For the text-containing cell, return its midpoint in (x, y) coordinate format. 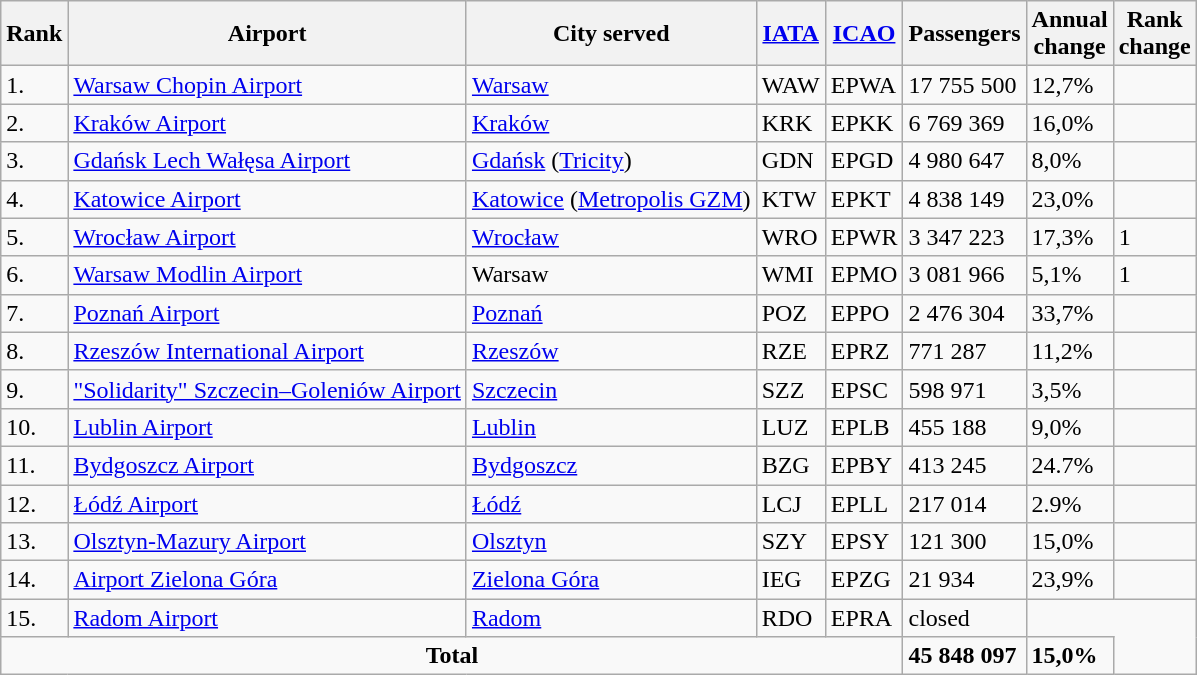
5,1% (1070, 275)
Passengers (964, 34)
3. (34, 161)
Olsztyn-Mazury Airport (268, 542)
Warsaw Modlin Airport (268, 275)
LCJ (790, 503)
EPGD (864, 161)
EPWA (864, 85)
Total (452, 656)
Katowice Airport (268, 199)
EPRZ (864, 351)
IATA (790, 34)
33,7% (1070, 313)
5. (34, 237)
17 755 500 (964, 85)
11. (34, 465)
Rank (34, 34)
23,9% (1070, 580)
Airport (268, 34)
6. (34, 275)
Rzeszów (611, 351)
21 934 (964, 580)
15. (34, 618)
Rankchange (1154, 34)
EPKT (864, 199)
3,5% (1070, 389)
Annualchange (1070, 34)
Łódź (611, 503)
4. (34, 199)
Kraków Airport (268, 123)
4 838 149 (964, 199)
2. (34, 123)
EPRA (864, 618)
SZY (790, 542)
RDO (790, 618)
413 245 (964, 465)
1. (34, 85)
11,2% (1070, 351)
12,7% (1070, 85)
Airport Zielona Góra (268, 580)
KRK (790, 123)
EPLL (864, 503)
Bydgoszcz (611, 465)
12. (34, 503)
LUZ (790, 427)
Szczecin (611, 389)
Lublin (611, 427)
Olsztyn (611, 542)
4 980 647 (964, 161)
24.7% (1070, 465)
closed (964, 618)
771 287 (964, 351)
8,0% (1070, 161)
GDN (790, 161)
Bydgoszcz Airport (268, 465)
EPWR (864, 237)
Poznań Airport (268, 313)
BZG (790, 465)
9. (34, 389)
IEG (790, 580)
Poznań (611, 313)
EPSY (864, 542)
598 971 (964, 389)
WMI (790, 275)
EPMO (864, 275)
ICAO (864, 34)
Katowice (Metropolis GZM) (611, 199)
EPSC (864, 389)
17,3% (1070, 237)
WRO (790, 237)
Warsaw Chopin Airport (268, 85)
23,0% (1070, 199)
Zielona Góra (611, 580)
POZ (790, 313)
SZZ (790, 389)
"Solidarity" Szczecin–Goleniów Airport (268, 389)
13. (34, 542)
9,0% (1070, 427)
Łódź Airport (268, 503)
EPPO (864, 313)
Wrocław Airport (268, 237)
EPZG (864, 580)
Lublin Airport (268, 427)
45 848 097 (964, 656)
3 081 966 (964, 275)
Radom (611, 618)
10. (34, 427)
3 347 223 (964, 237)
Wrocław (611, 237)
EPLB (864, 427)
14. (34, 580)
Radom Airport (268, 618)
8. (34, 351)
121 300 (964, 542)
City served (611, 34)
WAW (790, 85)
Gdańsk (Tricity) (611, 161)
6 769 369 (964, 123)
EPKK (864, 123)
455 188 (964, 427)
KTW (790, 199)
7. (34, 313)
EPBY (864, 465)
16,0% (1070, 123)
217 014 (964, 503)
2 476 304 (964, 313)
Gdańsk Lech Wałęsa Airport (268, 161)
Rzeszów International Airport (268, 351)
Kraków (611, 123)
RZE (790, 351)
2.9% (1070, 503)
